Capture the cell that displays the provided text and extract its (x, y) central coordinate. 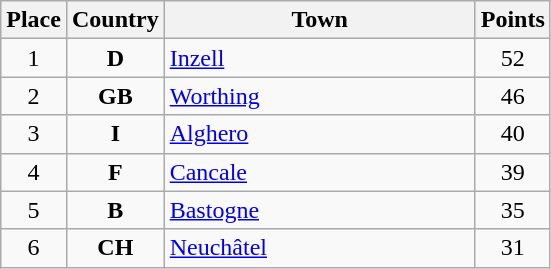
Cancale (320, 172)
Bastogne (320, 210)
39 (512, 172)
Alghero (320, 134)
Inzell (320, 58)
B (115, 210)
31 (512, 248)
GB (115, 96)
F (115, 172)
52 (512, 58)
Town (320, 20)
D (115, 58)
CH (115, 248)
40 (512, 134)
4 (34, 172)
46 (512, 96)
35 (512, 210)
Worthing (320, 96)
6 (34, 248)
Place (34, 20)
3 (34, 134)
2 (34, 96)
Neuchâtel (320, 248)
5 (34, 210)
Points (512, 20)
Country (115, 20)
1 (34, 58)
I (115, 134)
